Return the [X, Y] coordinate for the center point of the cell that contains the specified text.  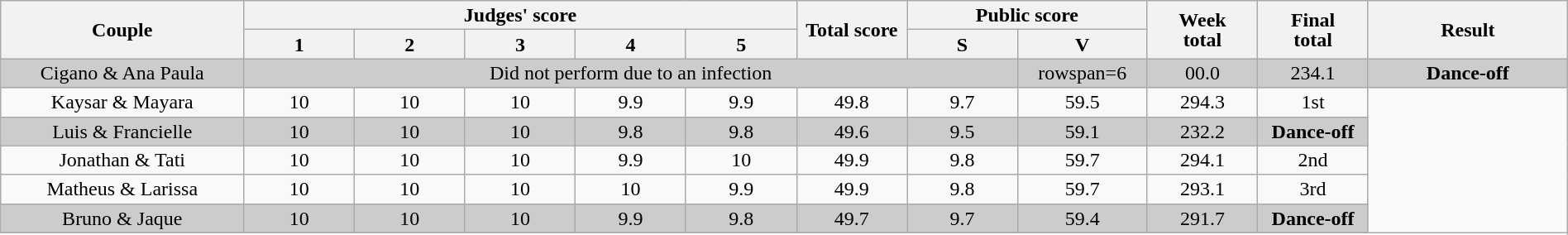
59.1 [1082, 131]
Kaysar & Mayara [122, 103]
49.7 [852, 218]
5 [741, 45]
234.1 [1313, 73]
291.7 [1202, 218]
1st [1313, 103]
Jonathan & Tati [122, 161]
294.3 [1202, 103]
232.2 [1202, 131]
Weektotal [1202, 30]
2 [409, 45]
59.5 [1082, 103]
Cigano & Ana Paula [122, 73]
rowspan=6 [1082, 73]
Finaltotal [1313, 30]
Did not perform due to an infection [630, 73]
Matheus & Larissa [122, 189]
00.0 [1202, 73]
Couple [122, 30]
3rd [1313, 189]
49.8 [852, 103]
Total score [852, 30]
3 [520, 45]
49.6 [852, 131]
9.5 [963, 131]
1 [299, 45]
S [963, 45]
Public score [1027, 15]
294.1 [1202, 161]
V [1082, 45]
Luis & Francielle [122, 131]
Bruno & Jaque [122, 218]
4 [631, 45]
59.4 [1082, 218]
2nd [1313, 161]
Judges' score [520, 15]
293.1 [1202, 189]
Result [1467, 30]
